Scan for the cell matching the given text and deliver its [x, y] coordinate at center. 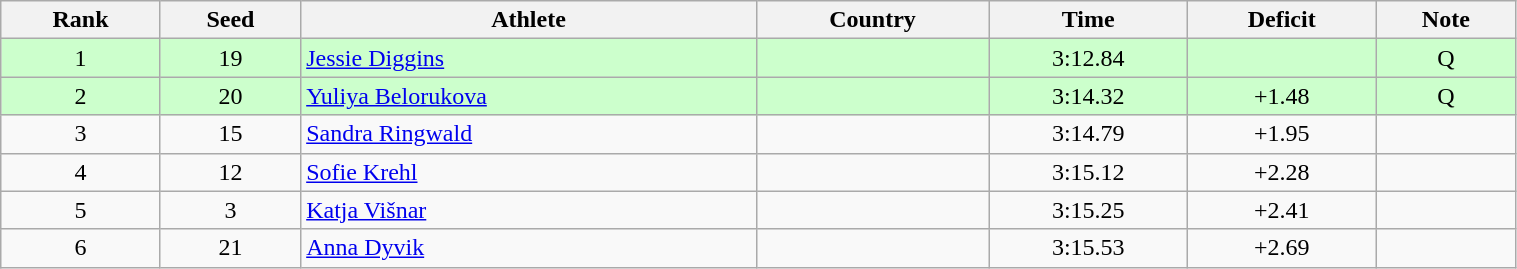
2 [81, 96]
6 [81, 248]
Time [1088, 20]
Deficit [1282, 20]
3:15.25 [1088, 210]
+2.69 [1282, 248]
Yuliya Belorukova [529, 96]
21 [230, 248]
3:15.53 [1088, 248]
15 [230, 134]
20 [230, 96]
+1.48 [1282, 96]
3:15.12 [1088, 172]
3:14.79 [1088, 134]
5 [81, 210]
4 [81, 172]
Athlete [529, 20]
Sofie Krehl [529, 172]
12 [230, 172]
+2.28 [1282, 172]
Jessie Diggins [529, 58]
Anna Dyvik [529, 248]
3:14.32 [1088, 96]
Sandra Ringwald [529, 134]
19 [230, 58]
Note [1446, 20]
Katja Višnar [529, 210]
1 [81, 58]
Seed [230, 20]
Rank [81, 20]
Country [872, 20]
+2.41 [1282, 210]
3:12.84 [1088, 58]
+1.95 [1282, 134]
